Provide the (X, Y) coordinate of the cell's center where the given text is located.  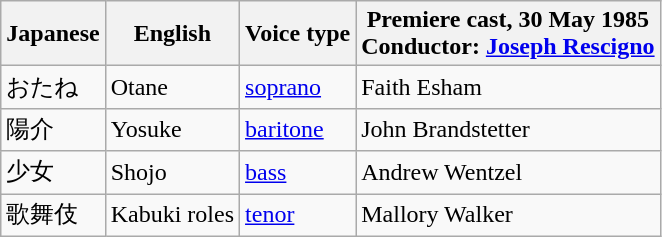
Shojo (172, 172)
Premiere cast, 30 May 1985Conductor: Joseph Rescigno (508, 34)
John Brandstetter (508, 130)
Voice type (298, 34)
Otane (172, 88)
bass (298, 172)
Yosuke (172, 130)
Andrew Wentzel (508, 172)
少女 (53, 172)
歌舞伎 (53, 216)
tenor (298, 216)
おたね (53, 88)
Mallory Walker (508, 216)
陽介 (53, 130)
soprano (298, 88)
Japanese (53, 34)
Kabuki roles (172, 216)
English (172, 34)
Faith Esham (508, 88)
baritone (298, 130)
